Provide the (x, y) coordinate of the cell's center where the given text is located.  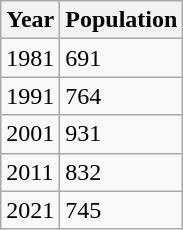
2001 (30, 134)
745 (122, 210)
1981 (30, 58)
1991 (30, 96)
2011 (30, 172)
Year (30, 20)
Population (122, 20)
931 (122, 134)
764 (122, 96)
2021 (30, 210)
832 (122, 172)
691 (122, 58)
